Provide the (X, Y) coordinate of the cell's center where the given text is located.  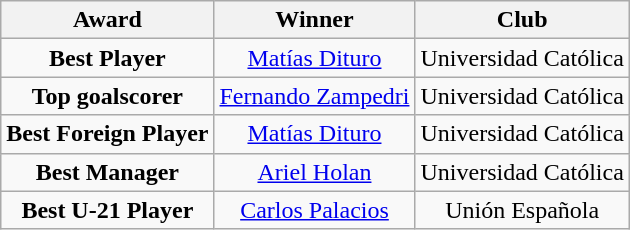
Best Player (108, 58)
Fernando Zampedri (314, 96)
Best Manager (108, 172)
Carlos Palacios (314, 210)
Award (108, 20)
Winner (314, 20)
Club (522, 20)
Ariel Holan (314, 172)
Top goalscorer (108, 96)
Best U-21 Player (108, 210)
Best Foreign Player (108, 134)
Unión Española (522, 210)
